Return [X, Y] of the center of cell containing provided text 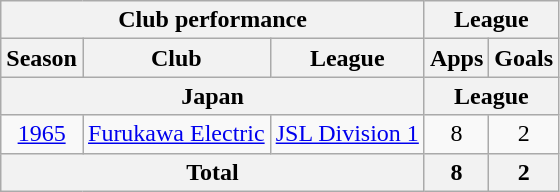
Season [42, 58]
Goals [524, 58]
Club performance [213, 20]
Furukawa Electric [176, 134]
1965 [42, 134]
Japan [213, 96]
Total [213, 172]
Apps [456, 58]
Club [176, 58]
JSL Division 1 [347, 134]
